Capture the cell that displays the provided text and extract its [X, Y] central coordinate. 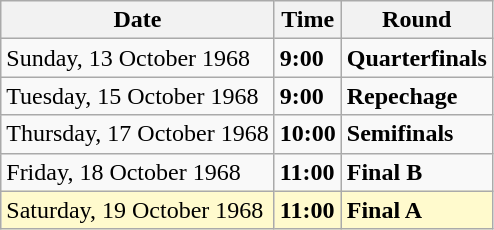
Thursday, 17 October 1968 [138, 134]
10:00 [308, 134]
Semifinals [416, 134]
Final B [416, 172]
Round [416, 20]
Saturday, 19 October 1968 [138, 210]
Sunday, 13 October 1968 [138, 58]
Time [308, 20]
Date [138, 20]
Tuesday, 15 October 1968 [138, 96]
Friday, 18 October 1968 [138, 172]
Final A [416, 210]
Repechage [416, 96]
Quarterfinals [416, 58]
